Find where the given text appears and provide that cell's center as (x, y) coordinate. 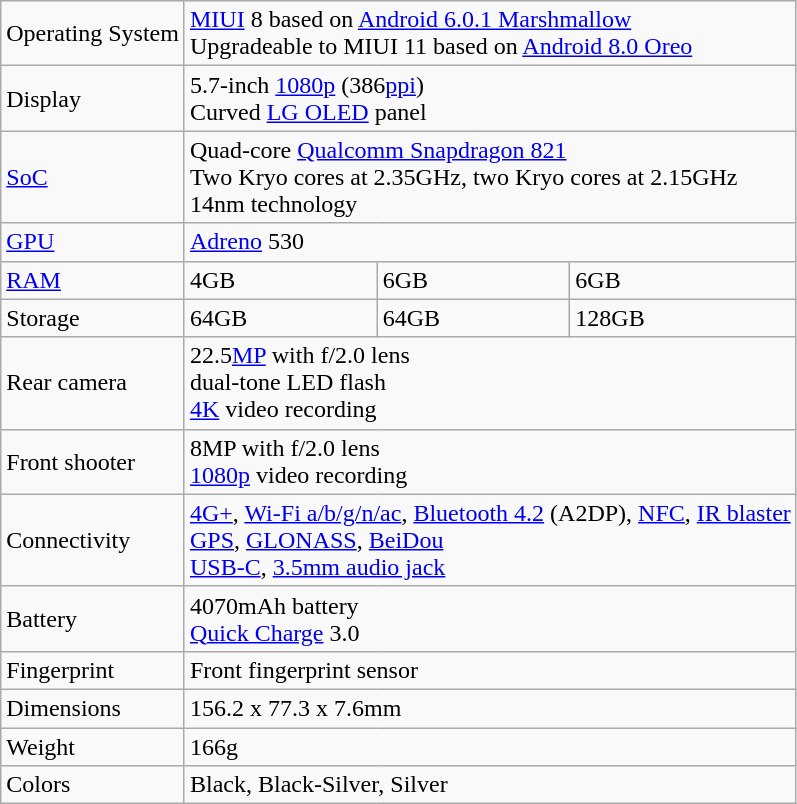
Adreno 530 (490, 242)
Colors (93, 785)
Storage (93, 318)
Connectivity (93, 540)
Dimensions (93, 708)
Battery (93, 618)
Weight (93, 747)
Front shooter (93, 462)
Display (93, 98)
Black, Black-Silver, Silver (490, 785)
22.5MP with f/2.0 lensdual-tone LED flash4K video recording (490, 383)
GPU (93, 242)
RAM (93, 280)
Operating System (93, 34)
128GB (684, 318)
4070mAh batteryQuick Charge 3.0 (490, 618)
156.2 x 77.3 x 7.6mm (490, 708)
8MP with f/2.0 lens1080p video recording (490, 462)
4G+, Wi-Fi a/b/g/n/ac, Bluetooth 4.2 (A2DP), NFC, IR blasterGPS, GLONASS, BeiDouUSB-C, 3.5mm audio jack (490, 540)
MIUI 8 based on Android 6.0.1 MarshmallowUpgradeable to MIUI 11 based on Android 8.0 Oreo (490, 34)
166g (490, 747)
Quad-core Qualcomm Snapdragon 821Two Kryo cores at 2.35GHz, two Kryo cores at 2.15GHz14nm technology (490, 177)
4GB (280, 280)
5.7-inch 1080p (386ppi)Curved LG OLED panel (490, 98)
SoC (93, 177)
Fingerprint (93, 670)
Rear camera (93, 383)
Front fingerprint sensor (490, 670)
